Pinpoint the cell where the given text exists, returning its (X, Y) midpoint coordinate. 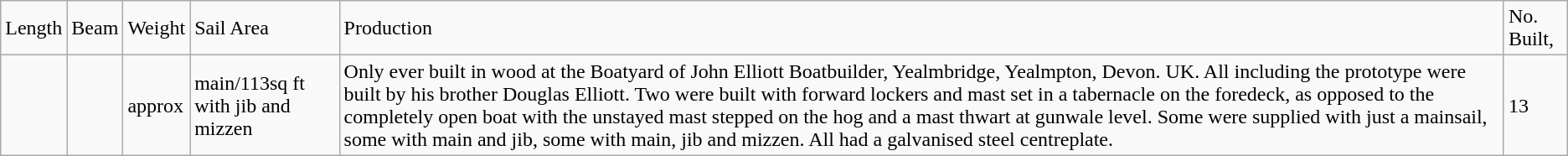
Weight (157, 29)
Beam (95, 29)
Length (34, 29)
Sail Area (265, 29)
approx (157, 106)
No. Built, (1535, 29)
main/113sq ft with jib and mizzen (265, 106)
13 (1535, 106)
Production (921, 29)
